Scan for the cell matching the given text and deliver its (x, y) coordinate at center. 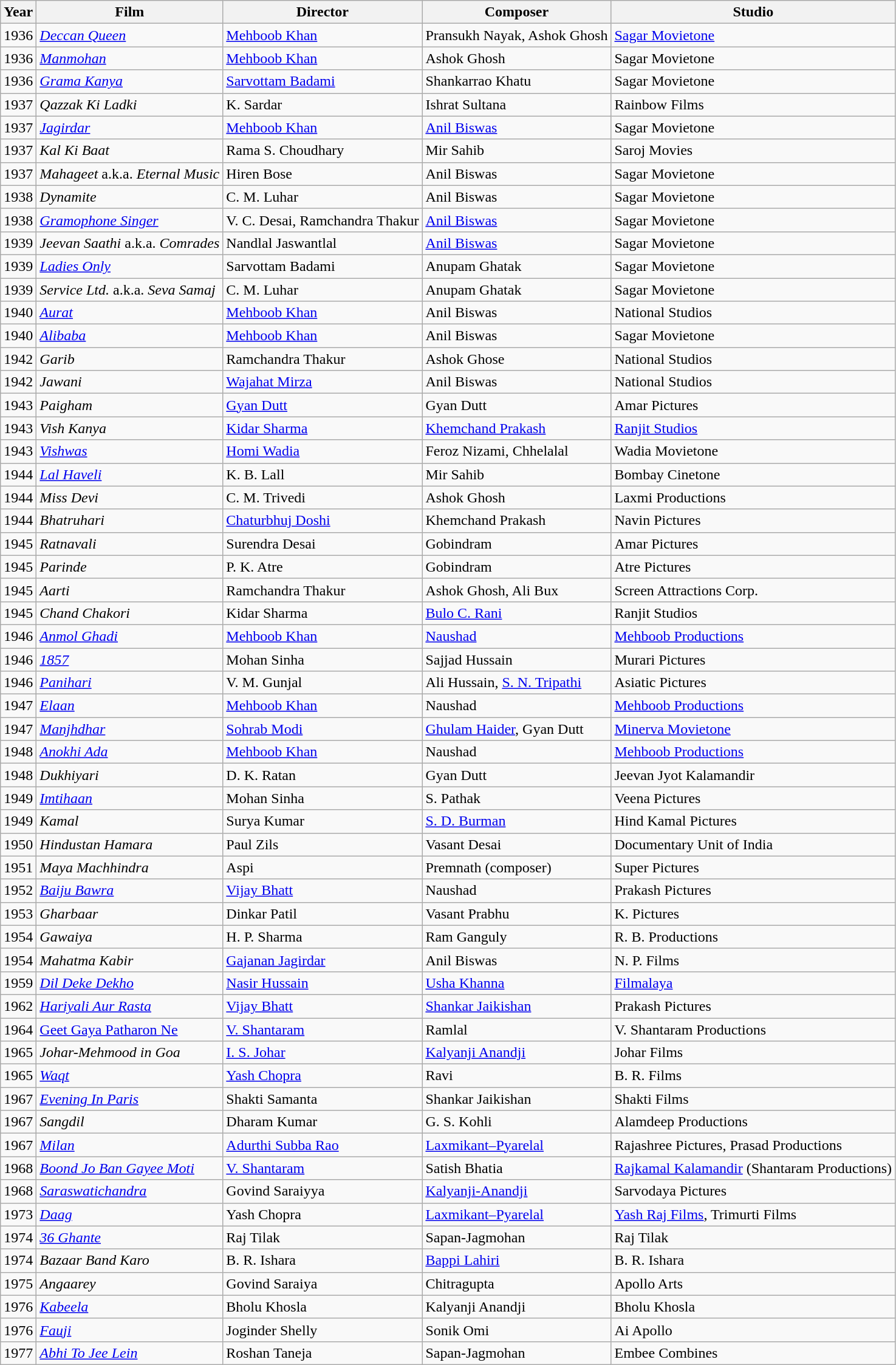
Gharbaar (130, 914)
Ashok Ghose (516, 359)
Paigham (130, 405)
Aarti (130, 590)
Minerva Movietone (753, 729)
H. P. Sharma (323, 937)
Laxmi Productions (753, 498)
Saroj Movies (753, 151)
V. M. Gunjal (323, 683)
Sonik Omi (516, 1330)
Embee Combines (753, 1353)
Ramlal (516, 1030)
Ashok Ghosh, Ali Bux (516, 590)
Feroz Nizami, Chhelalal (516, 451)
1950 (18, 844)
Chaturbhuj Doshi (323, 521)
Rajkamal Kalamandir (Shantaram Productions) (753, 1168)
Roshan Taneja (323, 1353)
Rajashree Pictures, Prasad Productions (753, 1145)
Manjhdhar (130, 729)
Waqt (130, 1076)
Murari Pictures (753, 659)
1964 (18, 1030)
Shankarrao Khatu (516, 81)
Documentary Unit of India (753, 844)
Dharam Kumar (323, 1122)
1857 (130, 659)
Paul Zils (323, 844)
Fauji (130, 1330)
Sohrab Modi (323, 729)
Vish Kanya (130, 428)
Joginder Shelly (323, 1330)
Gramophone Singer (130, 220)
Gawaiya (130, 937)
Bombay Cinetone (753, 474)
D. K. Ratan (323, 775)
Vishwas (130, 451)
Satish Bhatia (516, 1168)
P. K. Atre (323, 567)
Angaarey (130, 1284)
Hind Kamal Pictures (753, 821)
Premnath (composer) (516, 867)
Bhatruhari (130, 521)
36 Ghante (130, 1237)
Filmalaya (753, 983)
Wadia Movietone (753, 451)
Kalyanji-Anandji (516, 1191)
Rama S. Choudhary (323, 151)
Shakti Samanta (323, 1099)
Chitragupta (516, 1284)
Evening In Paris (130, 1099)
Ravi (516, 1076)
1977 (18, 1353)
Ishrat Sultana (516, 104)
Film (130, 12)
N. P. Films (753, 960)
Ai Apollo (753, 1330)
Garib (130, 359)
Shakti Films (753, 1099)
Director (323, 12)
K. B. Lall (323, 474)
K. Sardar (323, 104)
Kal Ki Baat (130, 151)
Nandlal Jaswantlal (323, 243)
I. S. Johar (323, 1053)
1953 (18, 914)
Wajahat Mirza (323, 382)
Alamdeep Productions (753, 1122)
K. Pictures (753, 914)
Anmol Ghadi (130, 636)
Aurat (130, 313)
Asiatic Pictures (753, 683)
Milan (130, 1145)
Vasant Prabhu (516, 914)
Super Pictures (753, 867)
Dynamite (130, 197)
1952 (18, 891)
Deccan Queen (130, 35)
Hindustan Hamara (130, 844)
Aspi (323, 867)
Usha Khanna (516, 983)
Kamal (130, 821)
Bulo C. Rani (516, 613)
Screen Attractions Corp. (753, 590)
Composer (516, 12)
Dukhiyari (130, 775)
1959 (18, 983)
Jagirdar (130, 128)
Jeevan Jyot Kalamandir (753, 775)
Homi Wadia (323, 451)
Alibaba (130, 336)
Govind Saraiya (323, 1284)
Panihari (130, 683)
Hiren Bose (323, 174)
Gajanan Jagirdar (323, 960)
Geet Gaya Patharon Ne (130, 1030)
Govind Saraiyya (323, 1191)
Sangdil (130, 1122)
Yash Raj Films, Trimurti Films (753, 1214)
Dinkar Patil (323, 914)
Miss Devi (130, 498)
Johar Films (753, 1053)
Dil Deke Dekho (130, 983)
Lal Haveli (130, 474)
Sarvodaya Pictures (753, 1191)
Adurthi Subba Rao (323, 1145)
S. Pathak (516, 798)
S. D. Burman (516, 821)
Grama Kanya (130, 81)
Boond Jo Ban Gayee Moti (130, 1168)
Qazzak Ki Ladki (130, 104)
Ghulam Haider, Gyan Dutt (516, 729)
Nasir Hussain (323, 983)
Jeevan Saathi a.k.a. Comrades (130, 243)
Pransukh Nayak, Ashok Ghosh (516, 35)
G. S. Kohli (516, 1122)
Apollo Arts (753, 1284)
1962 (18, 1006)
Surya Kumar (323, 821)
Elaan (130, 706)
Service Ltd. a.k.a. Seva Samaj (130, 290)
Johar-Mehmood in Goa (130, 1053)
Studio (753, 12)
Navin Pictures (753, 521)
Atre Pictures (753, 567)
R. B. Productions (753, 937)
Kabeela (130, 1307)
V. Shantaram Productions (753, 1030)
Imtihaan (130, 798)
Sajjad Hussain (516, 659)
Veena Pictures (753, 798)
Ladies Only (130, 266)
Ram Ganguly (516, 937)
Daag (130, 1214)
1975 (18, 1284)
Vasant Desai (516, 844)
Parinde (130, 567)
Ali Hussain, S. N. Tripathi (516, 683)
Year (18, 12)
Anokhi Ada (130, 752)
Bazaar Band Karo (130, 1261)
C. M. Trivedi (323, 498)
Jawani (130, 382)
Mahatma Kabir (130, 960)
Baiju Bawra (130, 891)
Manmohan (130, 58)
Mahageet a.k.a. Eternal Music (130, 174)
Bappi Lahiri (516, 1261)
Chand Chakori (130, 613)
Hariyali Aur Rasta (130, 1006)
V. C. Desai, Ramchandra Thakur (323, 220)
Rainbow Films (753, 104)
B. R. Films (753, 1076)
Ratnavali (130, 544)
Abhi To Jee Lein (130, 1353)
1951 (18, 867)
Surendra Desai (323, 544)
1973 (18, 1214)
Maya Machhindra (130, 867)
Saraswatichandra (130, 1191)
